For the text-containing cell, return its midpoint in (X, Y) coordinate format. 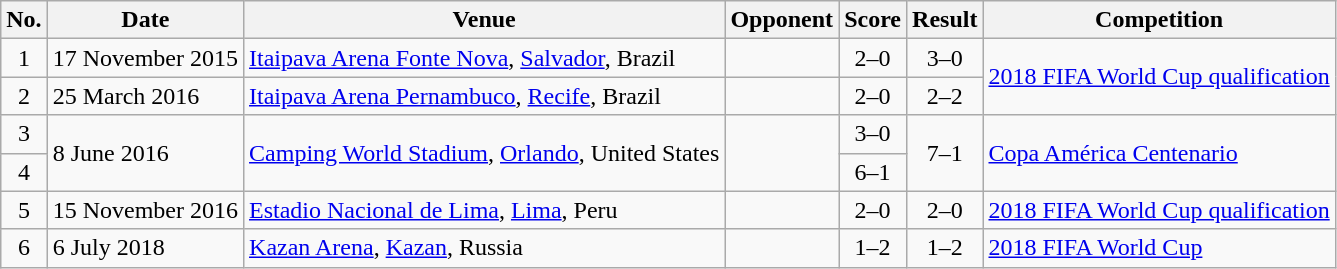
25 March 2016 (145, 96)
17 November 2015 (145, 58)
3 (24, 134)
7–1 (945, 153)
1 (24, 58)
5 (24, 210)
Itaipava Arena Fonte Nova, Salvador, Brazil (484, 58)
4 (24, 172)
Date (145, 20)
Venue (484, 20)
Competition (1159, 20)
Camping World Stadium, Orlando, United States (484, 153)
Estadio Nacional de Lima, Lima, Peru (484, 210)
2–2 (945, 96)
8 June 2016 (145, 153)
6–1 (873, 172)
Itaipava Arena Pernambuco, Recife, Brazil (484, 96)
6 (24, 248)
15 November 2016 (145, 210)
No. (24, 20)
Score (873, 20)
6 July 2018 (145, 248)
Kazan Arena, Kazan, Russia (484, 248)
Opponent (782, 20)
2018 FIFA World Cup (1159, 248)
Copa América Centenario (1159, 153)
2 (24, 96)
Result (945, 20)
